Extract the [x, y] coordinate from the center of the cell holding the provided text.  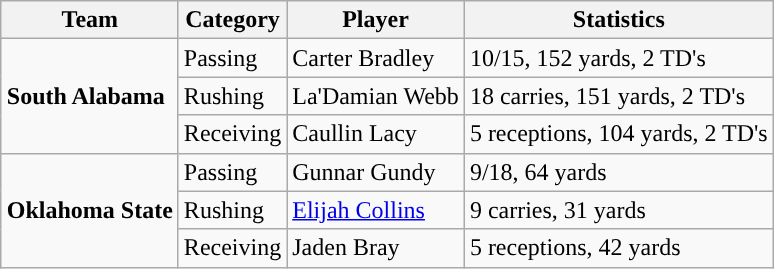
Oklahoma State [90, 210]
5 receptions, 104 yards, 2 TD's [618, 134]
9/18, 64 yards [618, 172]
Team [90, 20]
Player [376, 20]
Caullin Lacy [376, 134]
La'Damian Webb [376, 96]
Jaden Bray [376, 248]
South Alabama [90, 96]
Carter Bradley [376, 58]
9 carries, 31 yards [618, 210]
Gunnar Gundy [376, 172]
Elijah Collins [376, 210]
Category [232, 20]
10/15, 152 yards, 2 TD's [618, 58]
18 carries, 151 yards, 2 TD's [618, 96]
Statistics [618, 20]
5 receptions, 42 yards [618, 248]
